Detect which cell encompasses the target text, then output its [X, Y] center coordinate. 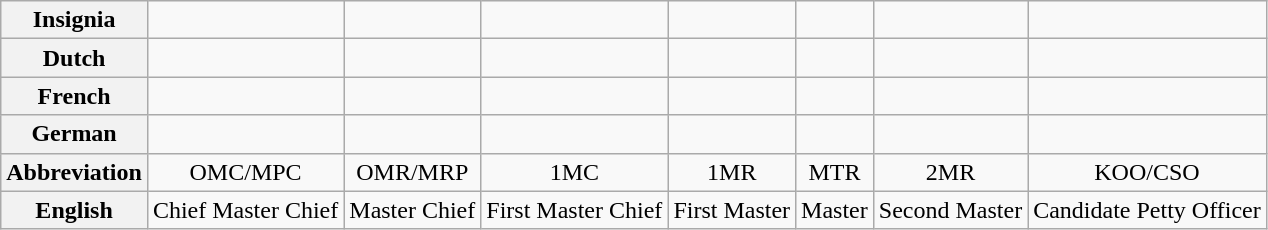
Insignia [74, 20]
MTR [835, 172]
OMC/MPC [245, 172]
German [74, 134]
Second Master [950, 210]
Abbreviation [74, 172]
KOO/CSO [1148, 172]
First Master Chief [574, 210]
Dutch [74, 58]
Chief Master Chief [245, 210]
1MR [732, 172]
1MC [574, 172]
Candidate Petty Officer [1148, 210]
2MR [950, 172]
English [74, 210]
First Master [732, 210]
French [74, 96]
OMR/MRP [412, 172]
Master [835, 210]
Master Chief [412, 210]
